Detect which cell encompasses the target text, then output its (x, y) center coordinate. 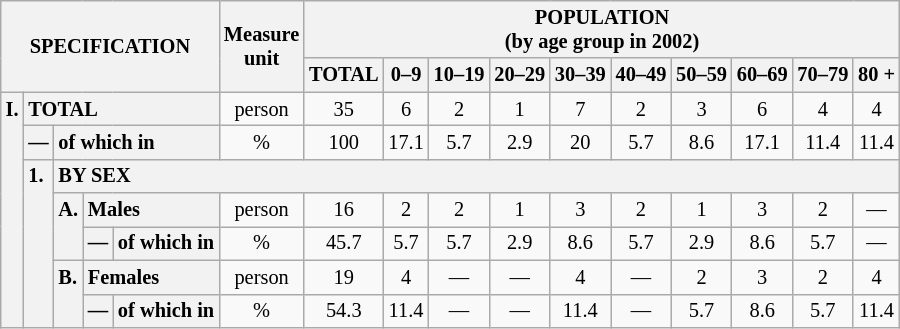
60–69 (762, 75)
Males (151, 210)
54.3 (344, 311)
A. (68, 226)
Measure unit (262, 46)
0–9 (406, 75)
7 (580, 109)
I. (12, 210)
POPULATION (by age group in 2002) (602, 29)
B. (68, 294)
1. (38, 243)
70–79 (824, 75)
50–59 (702, 75)
16 (344, 210)
35 (344, 109)
20–29 (520, 75)
80 + (876, 75)
Females (151, 277)
20 (580, 142)
SPECIFICATION (110, 46)
30–39 (580, 75)
100 (344, 142)
40–49 (642, 75)
45.7 (344, 243)
19 (344, 277)
10–19 (460, 75)
BY SEX (477, 176)
